Provide the [X, Y] coordinate of the cell's center where the given text is located.  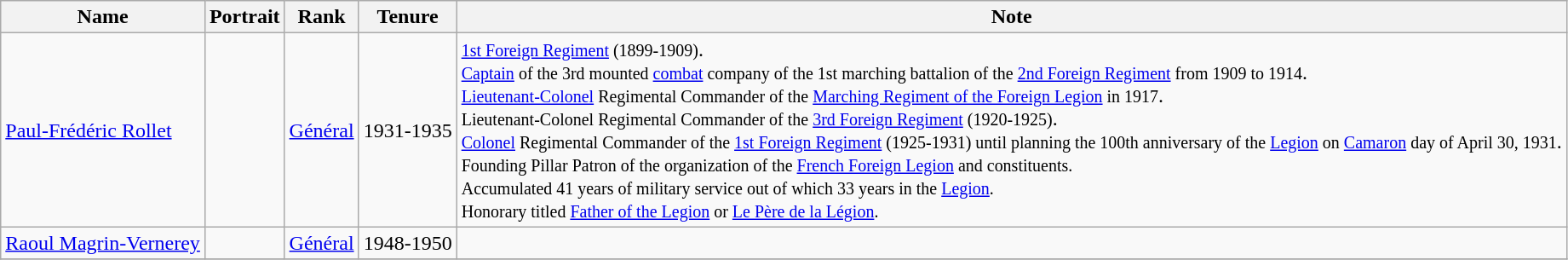
Raoul Magrin-Vernerey [103, 243]
1948-1950 [407, 243]
Note [1012, 17]
Portrait [244, 17]
Rank [322, 17]
Tenure [407, 17]
Name [103, 17]
Paul-Frédéric Rollet [103, 130]
1931-1935 [407, 130]
